Determine the (x, y) coordinate at the center of the cell enclosing the given text.  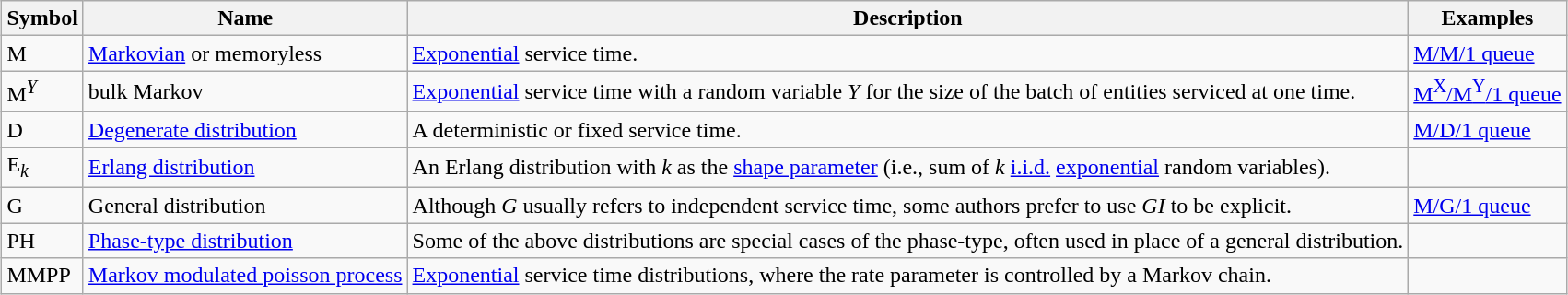
M (42, 53)
M/D/1 queue (1487, 129)
Symbol (42, 18)
An Erlang distribution with k as the shape parameter (i.e., sum of k i.i.d. exponential random variables). (908, 167)
Name (245, 18)
G (42, 206)
MMPP (42, 276)
Although G usually refers to independent service time, some authors prefer to use GI to be explicit. (908, 206)
PH (42, 241)
Some of the above distributions are special cases of the phase-type, often used in place of a general distribution. (908, 241)
Erlang distribution (245, 167)
Ek (42, 167)
A deterministic or fixed service time. (908, 129)
Examples (1487, 18)
Markov modulated poisson process (245, 276)
Exponential service time distributions, where the rate parameter is controlled by a Markov chain. (908, 276)
Markovian or memoryless (245, 53)
M/G/1 queue (1487, 206)
Degenerate distribution (245, 129)
D (42, 129)
Exponential service time with a random variable Y for the size of the batch of entities serviced at one time. (908, 92)
MX/MY/1 queue (1487, 92)
General distribution (245, 206)
MY (42, 92)
Exponential service time. (908, 53)
M/M/1 queue (1487, 53)
Phase-type distribution (245, 241)
bulk Markov (245, 92)
Description (908, 18)
